Provide the (X, Y) coordinate of the cell's center where the given text is located.  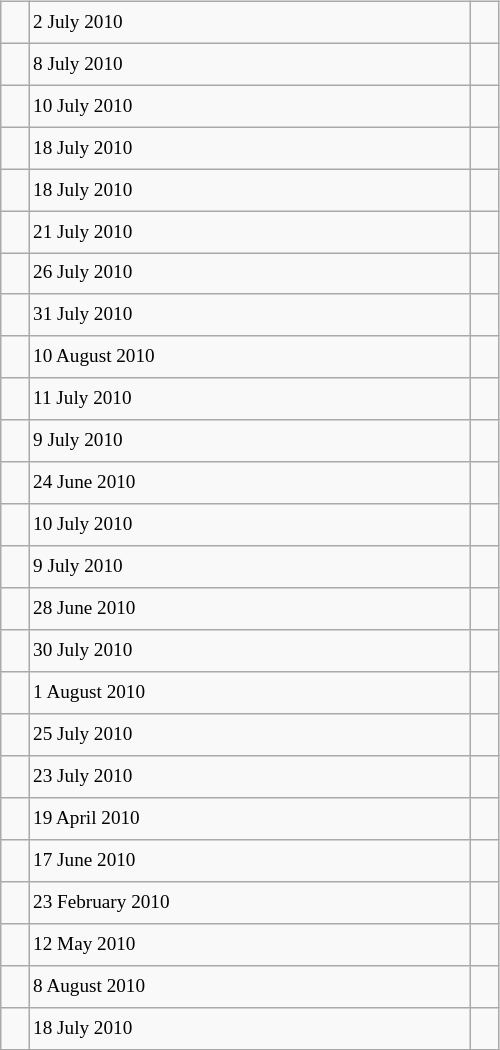
31 July 2010 (249, 315)
11 July 2010 (249, 399)
8 August 2010 (249, 986)
21 July 2010 (249, 232)
30 July 2010 (249, 651)
24 June 2010 (249, 483)
8 July 2010 (249, 64)
25 July 2010 (249, 735)
23 February 2010 (249, 902)
28 June 2010 (249, 609)
19 April 2010 (249, 819)
2 July 2010 (249, 22)
17 June 2010 (249, 861)
23 July 2010 (249, 777)
1 August 2010 (249, 693)
12 May 2010 (249, 944)
10 August 2010 (249, 357)
26 July 2010 (249, 274)
